Capture the cell that displays the provided text and extract its (x, y) central coordinate. 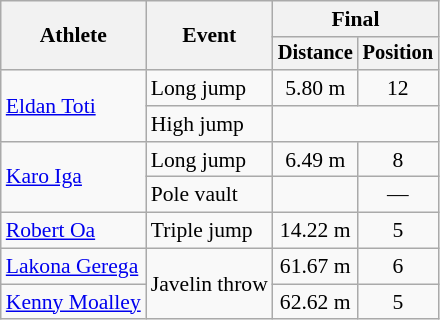
62.62 m (316, 302)
Distance (316, 54)
12 (398, 88)
Event (210, 36)
Pole vault (210, 195)
6.49 m (316, 160)
Final (356, 19)
61.67 m (316, 267)
Karo Iga (74, 178)
Kenny Moalley (74, 302)
8 (398, 160)
— (398, 195)
Javelin throw (210, 284)
Position (398, 54)
Eldan Toti (74, 106)
Robert Oa (74, 231)
Athlete (74, 36)
High jump (210, 124)
Triple jump (210, 231)
14.22 m (316, 231)
Lakona Gerega (74, 267)
6 (398, 267)
5.80 m (316, 88)
